Capture the cell that displays the provided text and extract its [x, y] central coordinate. 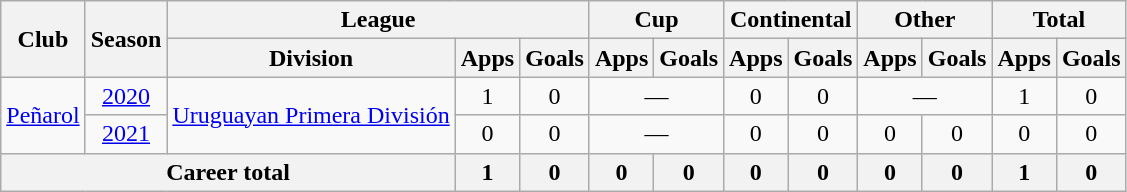
Uruguayan Primera División [311, 115]
2020 [126, 96]
Cup [656, 20]
Peñarol [43, 115]
Continental [791, 20]
Other [925, 20]
Career total [228, 172]
League [378, 20]
Division [311, 58]
Club [43, 39]
Season [126, 39]
2021 [126, 134]
Total [1059, 20]
